Extract the [X, Y] coordinate from the center of the cell holding the provided text.  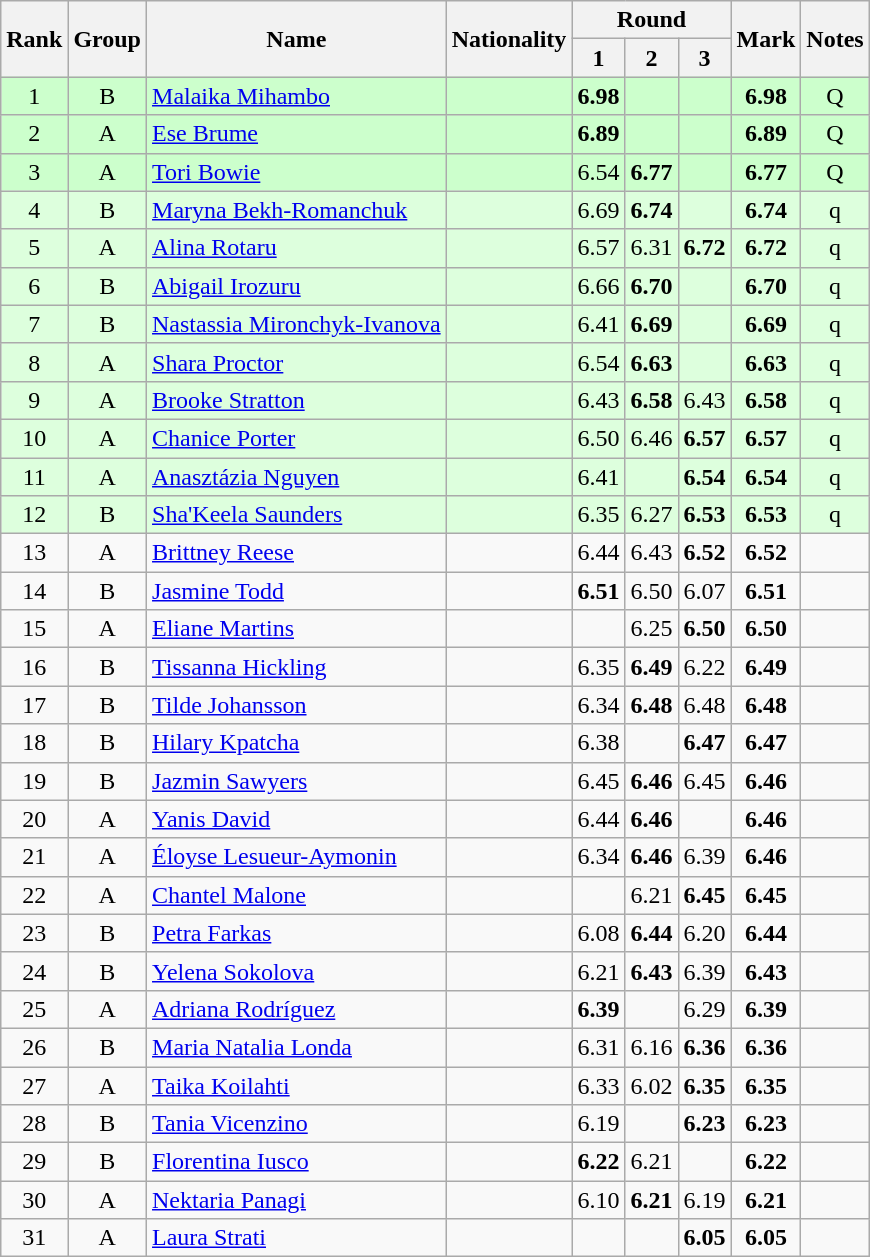
21 [34, 857]
19 [34, 781]
10 [34, 438]
6.66 [598, 286]
Nektaria Panagi [297, 1200]
14 [34, 591]
4 [34, 210]
Maryna Bekh-Romanchuk [297, 210]
Round [652, 20]
26 [34, 1047]
11 [34, 477]
Name [297, 39]
Notes [835, 39]
6.16 [652, 1047]
Rank [34, 39]
23 [34, 933]
22 [34, 895]
Maria Natalia Londa [297, 1047]
Tori Bowie [297, 172]
Tania Vicenzino [297, 1124]
6.27 [652, 515]
17 [34, 705]
Shara Proctor [297, 362]
Jazmin Sawyers [297, 781]
Sha'Keela Saunders [297, 515]
Chantel Malone [297, 895]
Ese Brume [297, 134]
Tilde Johansson [297, 705]
5 [34, 248]
27 [34, 1085]
29 [34, 1162]
Chanice Porter [297, 438]
31 [34, 1238]
6.38 [598, 743]
13 [34, 553]
25 [34, 1009]
Malaika Mihambo [297, 96]
Jasmine Todd [297, 591]
Nastassia Mironchyk-Ivanova [297, 324]
Abigail Irozuru [297, 286]
Laura Strati [297, 1238]
6.10 [598, 1200]
15 [34, 629]
Hilary Kpatcha [297, 743]
Yanis David [297, 819]
24 [34, 971]
6.33 [598, 1085]
12 [34, 515]
9 [34, 400]
6.20 [704, 933]
Alina Rotaru [297, 248]
20 [34, 819]
8 [34, 362]
6 [34, 286]
Group [108, 39]
Petra Farkas [297, 933]
Taika Koilahti [297, 1085]
Brooke Stratton [297, 400]
Mark [766, 39]
Adriana Rodríguez [297, 1009]
Tissanna Hickling [297, 667]
6.07 [704, 591]
6.08 [598, 933]
6.02 [652, 1085]
Anasztázia Nguyen [297, 477]
28 [34, 1124]
16 [34, 667]
7 [34, 324]
Éloyse Lesueur-Aymonin [297, 857]
Nationality [509, 39]
6.25 [652, 629]
Brittney Reese [297, 553]
Florentina Iusco [297, 1162]
Eliane Martins [297, 629]
6.29 [704, 1009]
18 [34, 743]
30 [34, 1200]
Yelena Sokolova [297, 971]
